Capture the cell that displays the provided text and extract its [X, Y] central coordinate. 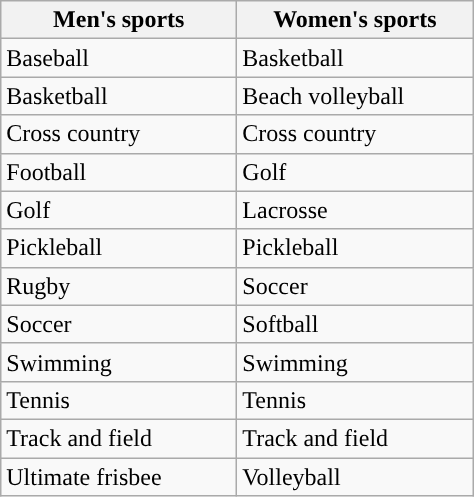
Volleyball [355, 477]
Women's sports [355, 20]
Beach volleyball [355, 96]
Baseball [119, 58]
Ultimate frisbee [119, 477]
Rugby [119, 286]
Lacrosse [355, 210]
Football [119, 172]
Men's sports [119, 20]
Softball [355, 324]
